Search for the cell housing the specified text and yield its [X, Y] center coordinate. 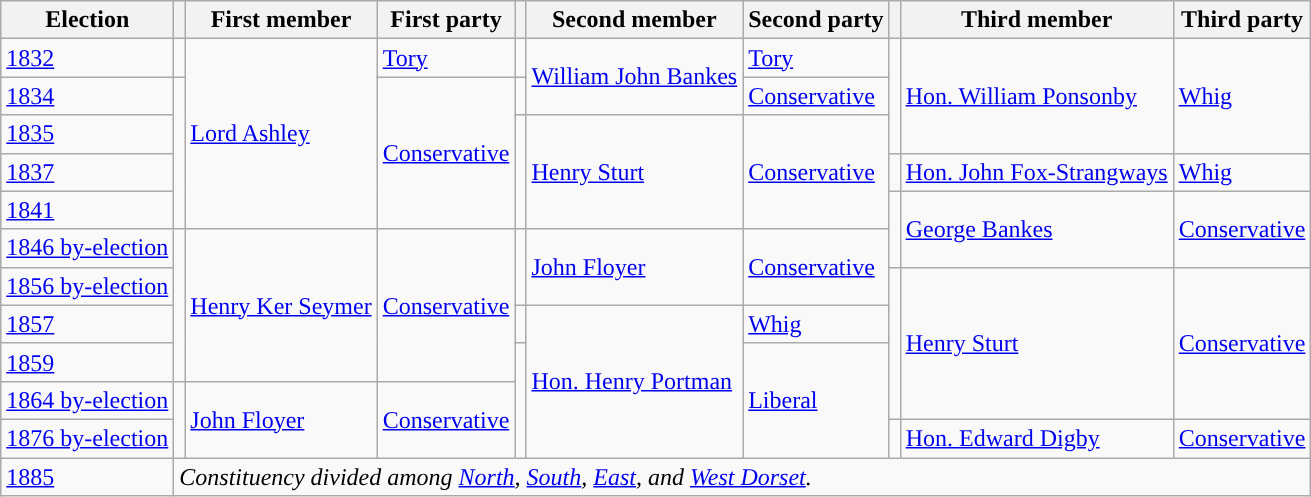
Election [88, 20]
First party [446, 20]
William John Bankes [634, 77]
George Bankes [1036, 229]
Lord Ashley [281, 134]
Hon. John Fox-Strangways [1036, 172]
1859 [88, 362]
1885 [88, 477]
1835 [88, 134]
Hon. William Ponsonby [1036, 96]
Second party [816, 20]
Second member [634, 20]
1834 [88, 96]
Hon. Edward Digby [1036, 438]
1846 by-election [88, 248]
Henry Ker Seymer [281, 305]
Third party [1242, 20]
1832 [88, 58]
Third member [1036, 20]
Liberal [816, 400]
Hon. Henry Portman [634, 381]
First member [281, 20]
1857 [88, 324]
1841 [88, 210]
1856 by-election [88, 286]
1876 by-election [88, 438]
1864 by-election [88, 400]
Constituency divided among North, South, East, and West Dorset. [742, 477]
1837 [88, 172]
